Scan for the cell matching the given text and deliver its (x, y) coordinate at center. 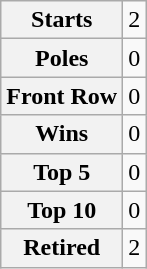
Wins (62, 134)
Top 5 (62, 172)
Front Row (62, 96)
Starts (62, 20)
Retired (62, 248)
Poles (62, 58)
Top 10 (62, 210)
